Output the (x, y) coordinate of the center of the cell containing the given text.  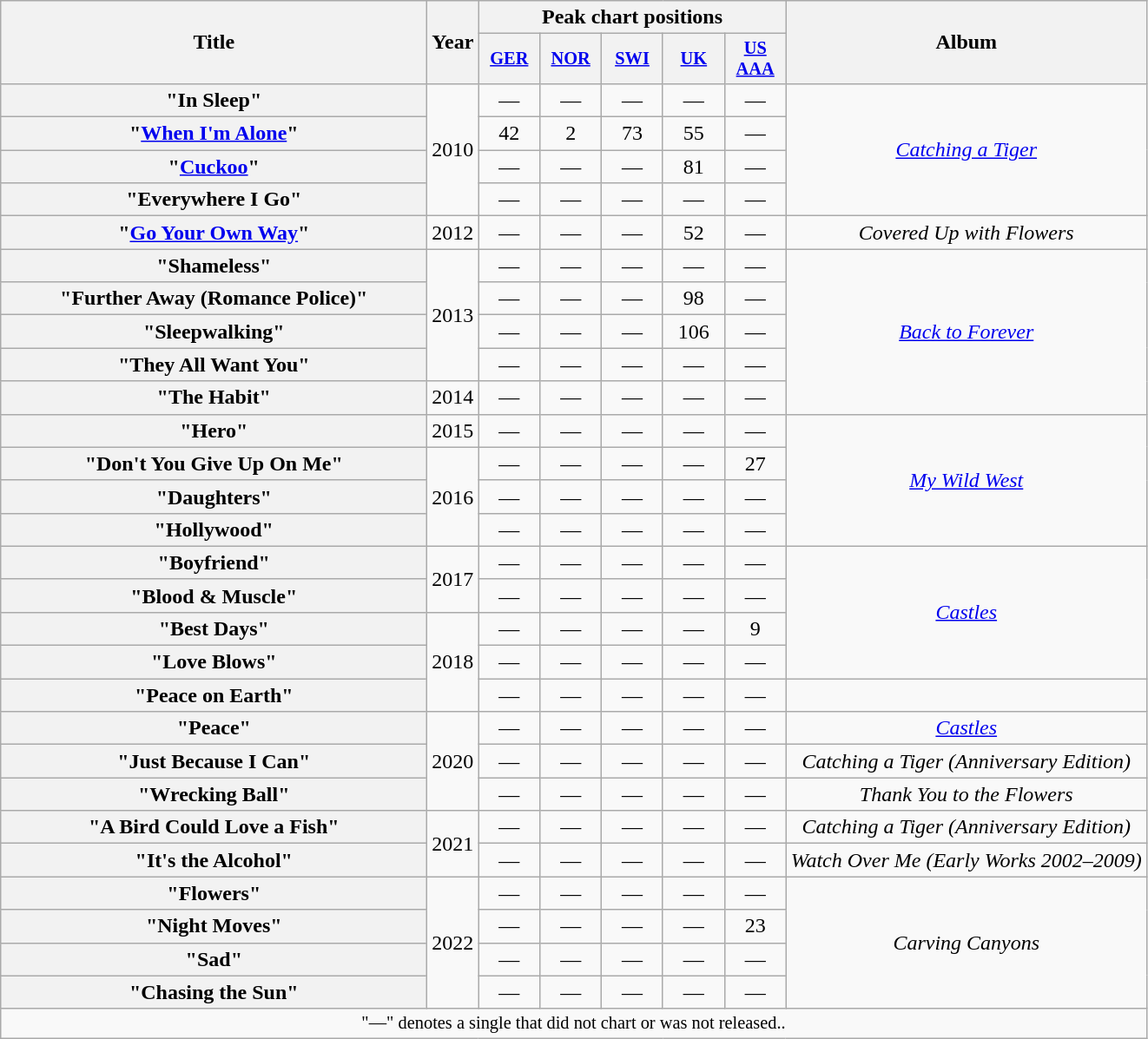
My Wild West (966, 480)
Covered Up with Flowers (966, 233)
2015 (453, 431)
"Chasing the Sun" (214, 992)
"Peace" (214, 728)
"—" denotes a single that did not chart or was not released.. (574, 1023)
"The Habit" (214, 398)
"Further Away (Romance Police)" (214, 299)
98 (693, 299)
"Sleepwalking" (214, 332)
"Peace on Earth" (214, 695)
2016 (453, 496)
"Sad" (214, 959)
SWI (632, 59)
"It's the Alcohol" (214, 860)
73 (632, 134)
UK (693, 59)
106 (693, 332)
"Best Days" (214, 628)
Carving Canyons (966, 943)
"Daughters" (214, 496)
52 (693, 233)
"Love Blows" (214, 662)
"Flowers" (214, 893)
2013 (453, 315)
2010 (453, 149)
42 (509, 134)
Back to Forever (966, 332)
"Everywhere I Go" (214, 200)
Watch Over Me (Early Works 2002–2009) (966, 860)
2014 (453, 398)
Album (966, 43)
23 (755, 926)
2022 (453, 943)
9 (755, 628)
USAAA (755, 59)
Year (453, 43)
"Go Your Own Way" (214, 233)
"Don't You Give Up On Me" (214, 464)
"Shameless" (214, 266)
"A Bird Could Love a Fish" (214, 827)
"Hero" (214, 431)
GER (509, 59)
Title (214, 43)
Thank You to the Flowers (966, 794)
2012 (453, 233)
"Blood & Muscle" (214, 595)
Catching a Tiger (966, 149)
2021 (453, 844)
"They All Want You" (214, 365)
Peak chart positions (632, 17)
"Night Moves" (214, 926)
2018 (453, 661)
55 (693, 134)
NOR (571, 59)
81 (693, 167)
"Wrecking Ball" (214, 794)
27 (755, 464)
"Just Because I Can" (214, 761)
2 (571, 134)
"In Sleep" (214, 100)
"Boyfriend" (214, 562)
2017 (453, 579)
2020 (453, 761)
"When I'm Alone" (214, 134)
"Hollywood" (214, 529)
"Cuckoo" (214, 167)
